From the cell containing the given text, extract its center point as (x, y) coordinate. 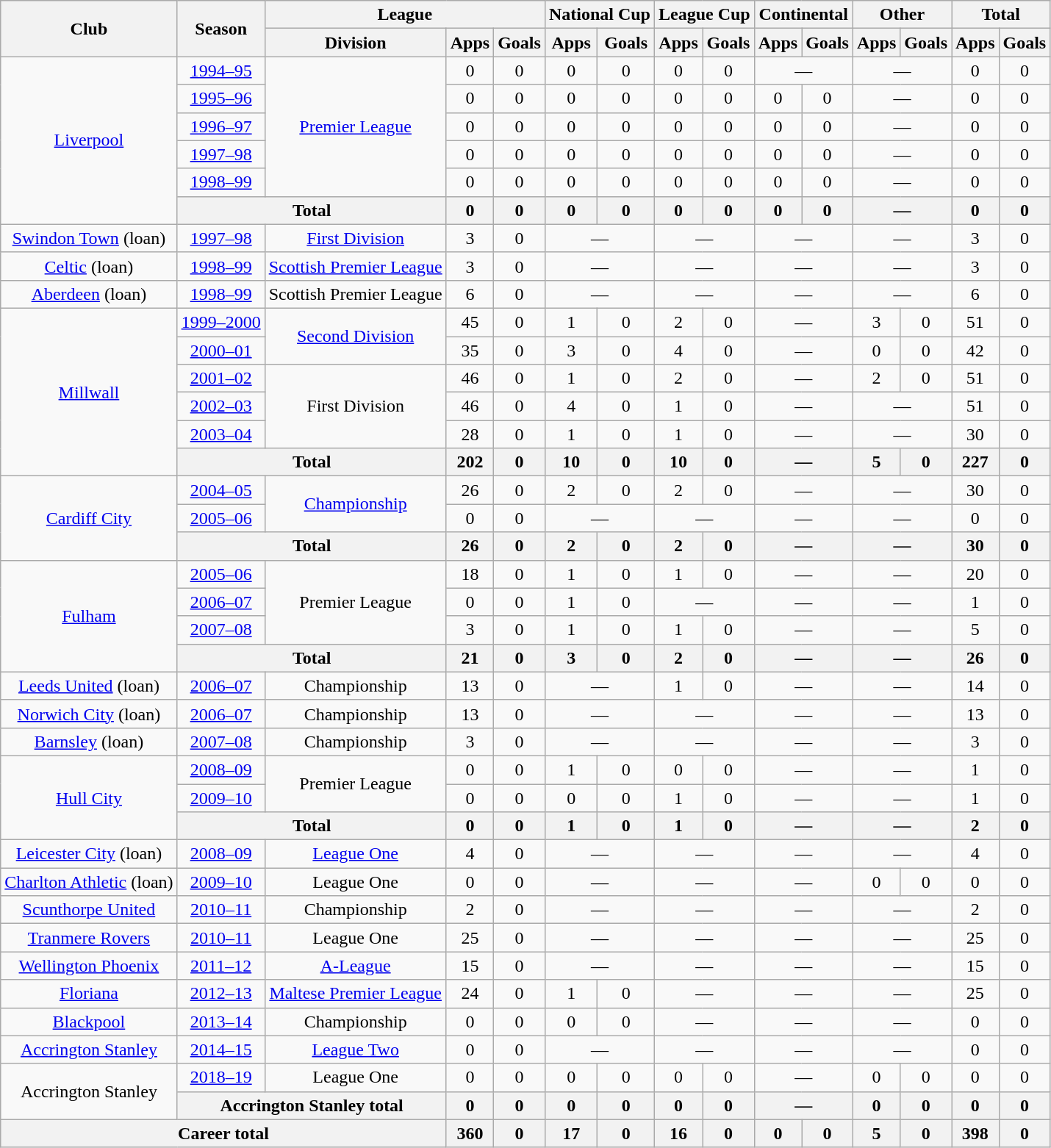
2001–02 (220, 379)
18 (470, 574)
Club (89, 29)
398 (975, 1133)
Millwall (89, 392)
Cardiff City (89, 518)
1994–95 (220, 71)
Celtic (loan) (89, 266)
Barnsley (loan) (89, 742)
2013–14 (220, 1022)
42 (975, 351)
21 (470, 658)
202 (470, 462)
2011–12 (220, 966)
Fulham (89, 616)
Maltese Premier League (356, 994)
17 (571, 1133)
Continental (803, 15)
1999–2000 (220, 322)
League Two (356, 1050)
2004–05 (220, 490)
2018–19 (220, 1077)
28 (470, 434)
National Cup (600, 15)
2014–15 (220, 1050)
Season (220, 29)
Tranmere Rovers (89, 938)
Accrington Stanley total (312, 1105)
Division (356, 43)
League (404, 15)
1996–97 (220, 126)
Swindon Town (loan) (89, 238)
1995–96 (220, 98)
2002–03 (220, 406)
360 (470, 1133)
Second Division (356, 336)
Career total (223, 1133)
24 (470, 994)
2003–04 (220, 434)
45 (470, 322)
Leeds United (loan) (89, 686)
Floriana (89, 994)
Other (902, 15)
2012–13 (220, 994)
A-League (356, 966)
2000–01 (220, 351)
League Cup (704, 15)
Hull City (89, 797)
227 (975, 462)
20 (975, 574)
Wellington Phoenix (89, 966)
Norwich City (loan) (89, 714)
Leicester City (loan) (89, 854)
14 (975, 686)
Blackpool (89, 1022)
16 (678, 1133)
35 (470, 351)
Aberdeen (loan) (89, 294)
Charlton Athletic (loan) (89, 882)
Liverpool (89, 140)
Scunthorpe United (89, 910)
